Locate the cell with the specified text and output its (X, Y) center coordinate. 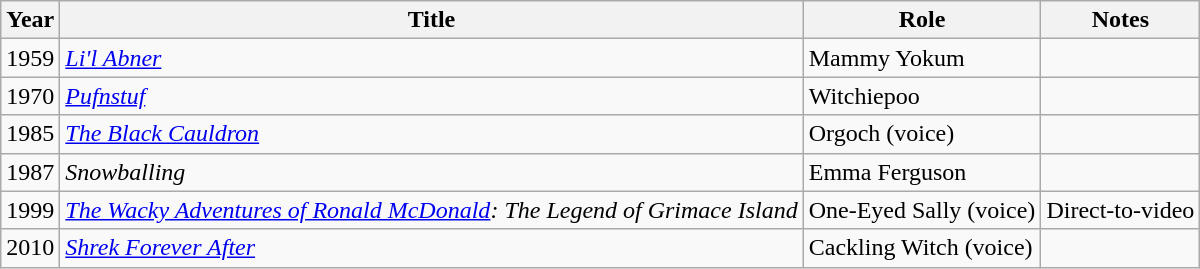
Shrek Forever After (432, 248)
1959 (30, 58)
Year (30, 20)
Pufnstuf (432, 96)
1999 (30, 210)
Witchiepoo (922, 96)
1985 (30, 134)
Title (432, 20)
Emma Ferguson (922, 172)
1987 (30, 172)
Orgoch (voice) (922, 134)
Mammy Yokum (922, 58)
Li'l Abner (432, 58)
Notes (1120, 20)
Snowballing (432, 172)
The Black Cauldron (432, 134)
The Wacky Adventures of Ronald McDonald: The Legend of Grimace Island (432, 210)
2010 (30, 248)
Cackling Witch (voice) (922, 248)
Role (922, 20)
One-Eyed Sally (voice) (922, 210)
1970 (30, 96)
Direct-to-video (1120, 210)
